Extract the [X, Y] coordinate from the center of the cell holding the provided text.  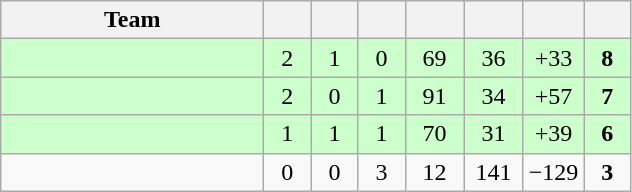
141 [494, 172]
+33 [554, 58]
36 [494, 58]
Team [132, 20]
+57 [554, 96]
−129 [554, 172]
70 [434, 134]
69 [434, 58]
34 [494, 96]
91 [434, 96]
8 [608, 58]
7 [608, 96]
31 [494, 134]
6 [608, 134]
+39 [554, 134]
12 [434, 172]
